Determine the (x, y) coordinate at the center of the cell enclosing the given text.  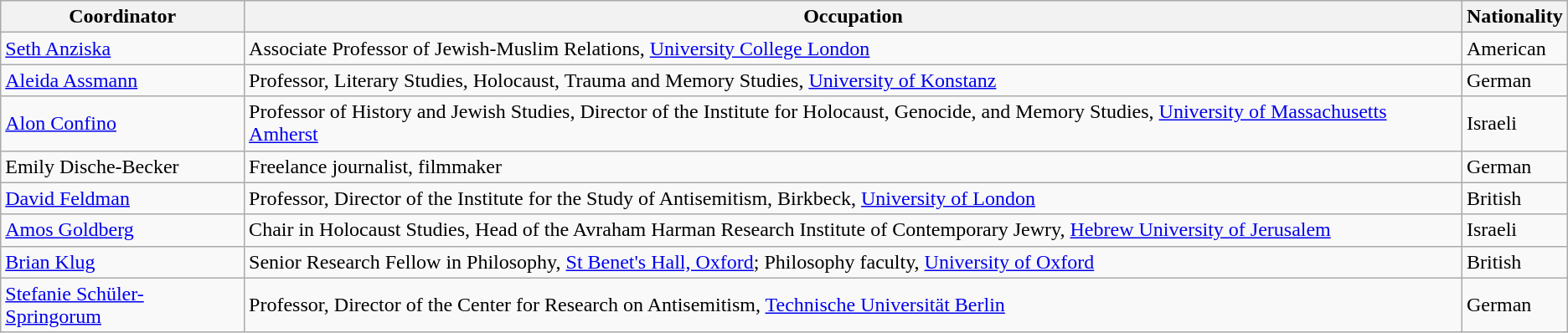
Professor, Literary Studies, Holocaust, Trauma and Memory Studies, University of Konstanz (854, 80)
Nationality (1514, 17)
Senior Research Fellow in Philosophy, St Benet's Hall, Oxford; Philosophy faculty, University of Oxford (854, 262)
Alon Confino (122, 124)
Brian Klug (122, 262)
Aleida Assmann (122, 80)
Stefanie Schüler-Springorum (122, 305)
Professor, Director of the Center for Research on Antisemitism, Technische Universität Berlin (854, 305)
Emily Dische-Becker (122, 166)
David Feldman (122, 198)
Chair in Holocaust Studies, Head of the Avraham Harman Research Institute of Contemporary Jewry, Hebrew University of Jerusalem (854, 230)
Amos Goldberg (122, 230)
Seth Anziska (122, 49)
Occupation (854, 17)
Professor, Director of the Institute for the Study of Antisemitism, Birkbeck, University of London (854, 198)
Freelance journalist, filmmaker (854, 166)
Associate Professor of Jewish-Muslim Relations, University College London (854, 49)
Professor of History and Jewish Studies, Director of the Institute for Holocaust, Genocide, and Memory Studies, University of Massachusetts Amherst (854, 124)
Coordinator (122, 17)
American (1514, 49)
